Extract the [X, Y] coordinate from the center of the cell holding the provided text.  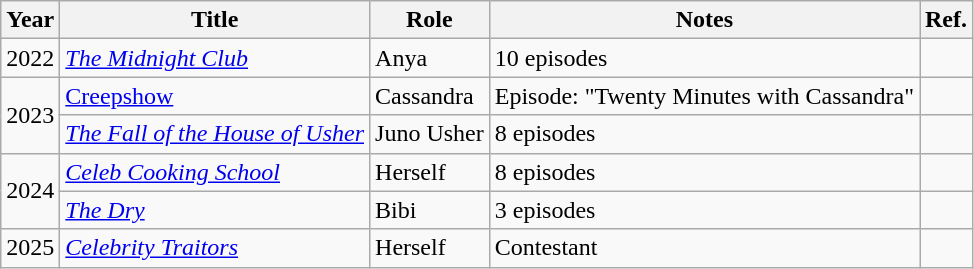
The Dry [215, 210]
Year [30, 20]
Juno Usher [430, 134]
Creepshow [215, 96]
The Fall of the House of Usher [215, 134]
Title [215, 20]
Ref. [946, 20]
Role [430, 20]
Celeb Cooking School [215, 172]
Notes [704, 20]
The Midnight Club [215, 58]
2025 [30, 248]
Celebrity Traitors [215, 248]
2024 [30, 191]
Contestant [704, 248]
Bibi [430, 210]
Episode: "Twenty Minutes with Cassandra" [704, 96]
2023 [30, 115]
2022 [30, 58]
10 episodes [704, 58]
Anya [430, 58]
3 episodes [704, 210]
Cassandra [430, 96]
